Determine the (X, Y) coordinate at the center of the cell enclosing the given text.  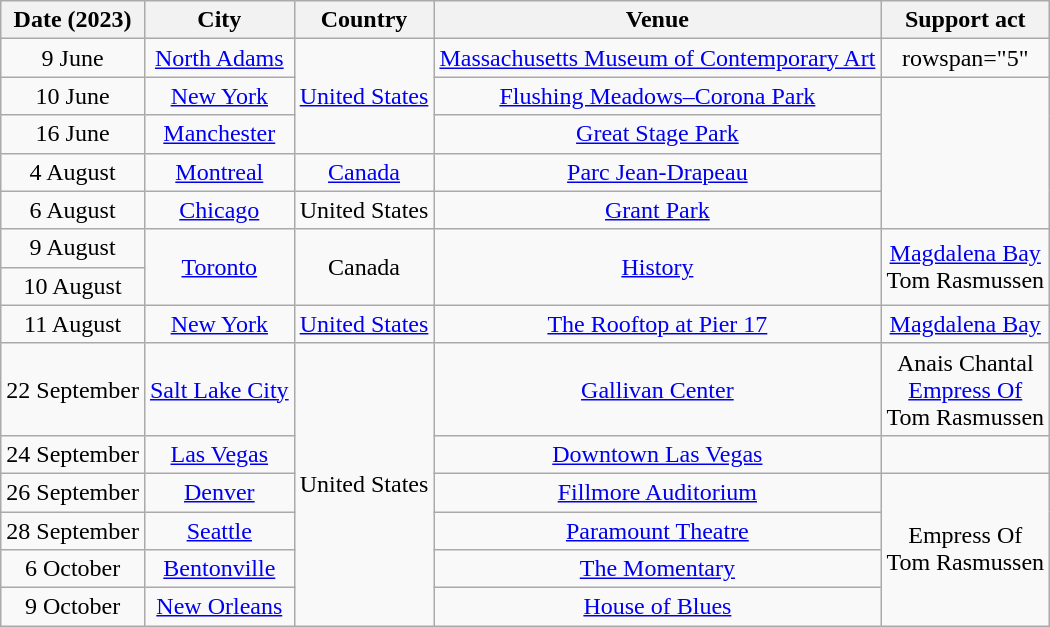
24 September (73, 454)
Massachusetts Museum of Contemporary Art (658, 58)
6 October (73, 569)
28 September (73, 531)
Seattle (219, 531)
Fillmore Auditorium (658, 492)
9 June (73, 58)
Magdalena BayTom Rasmussen (966, 267)
Gallivan Center (658, 389)
City (219, 20)
11 August (73, 324)
Parc Jean-Drapeau (658, 172)
Toronto (219, 267)
New Orleans (219, 607)
Flushing Meadows–Corona Park (658, 96)
Country (364, 20)
10 June (73, 96)
26 September (73, 492)
Las Vegas (219, 454)
22 September (73, 389)
Grant Park (658, 210)
History (658, 267)
4 August (73, 172)
Manchester (219, 134)
North Adams (219, 58)
The Momentary (658, 569)
9 October (73, 607)
Great Stage Park (658, 134)
16 June (73, 134)
9 August (73, 248)
The Rooftop at Pier 17 (658, 324)
Anais ChantalEmpress OfTom Rasmussen (966, 389)
Salt Lake City (219, 389)
Support act (966, 20)
Date (2023) (73, 20)
rowspan="5" (966, 58)
Paramount Theatre (658, 531)
Montreal (219, 172)
Denver (219, 492)
Empress OfTom Rasmussen (966, 549)
Downtown Las Vegas (658, 454)
6 August (73, 210)
Venue (658, 20)
10 August (73, 286)
House of Blues (658, 607)
Bentonville (219, 569)
Magdalena Bay (966, 324)
Chicago (219, 210)
